Determine the (X, Y) coordinate at the center of the cell enclosing the given text.  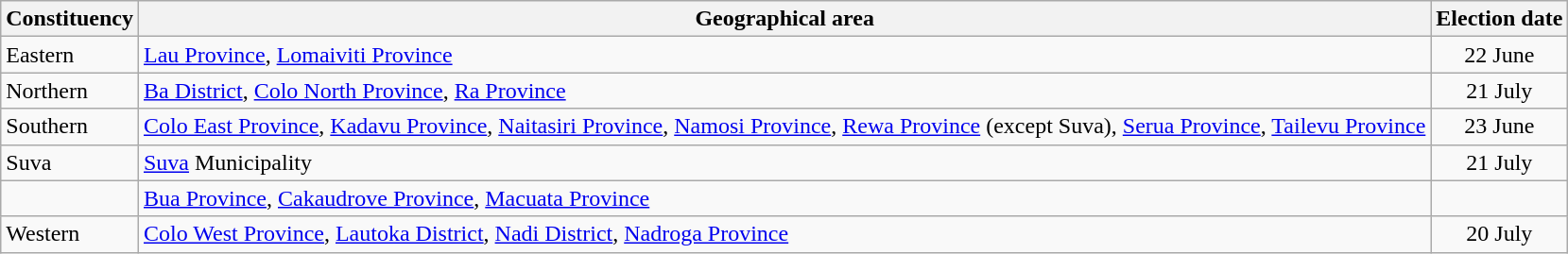
Suva (70, 162)
20 July (1499, 234)
Colo West Province, Lautoka District, Nadi District, Nadroga Province (784, 234)
Northern (70, 91)
Western (70, 234)
Ba District, Colo North Province, Ra Province (784, 91)
Southern (70, 127)
23 June (1499, 127)
Suva Municipality (784, 162)
Constituency (70, 19)
Geographical area (784, 19)
Bua Province, Cakaudrove Province, Macuata Province (784, 198)
22 June (1499, 55)
Lau Province, Lomaiviti Province (784, 55)
Colo East Province, Kadavu Province, Naitasiri Province, Namosi Province, Rewa Province (except Suva), Serua Province, Tailevu Province (784, 127)
Eastern (70, 55)
Election date (1499, 19)
